Determine the [x, y] coordinate at the center of the cell enclosing the given text.  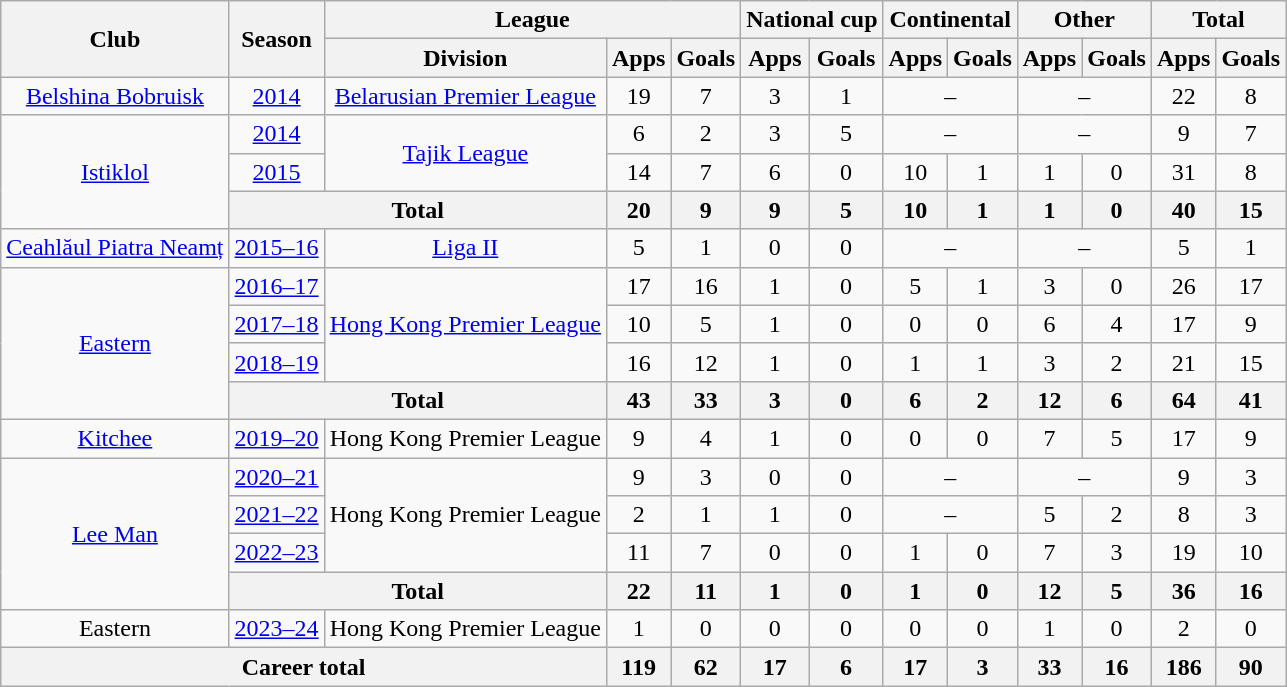
Ceahlăul Piatra Neamț [115, 248]
Tajik League [465, 153]
2022–23 [276, 553]
Kitchee [115, 438]
Liga II [465, 248]
2015 [276, 172]
119 [638, 667]
National cup [812, 20]
2021–22 [276, 515]
62 [706, 667]
41 [1251, 400]
Career total [304, 667]
Season [276, 39]
2019–20 [276, 438]
2015–16 [276, 248]
90 [1251, 667]
Belarusian Premier League [465, 96]
2016–17 [276, 286]
43 [638, 400]
40 [1183, 210]
21 [1183, 362]
31 [1183, 172]
Other [1084, 20]
64 [1183, 400]
Club [115, 39]
Division [465, 58]
League [532, 20]
186 [1183, 667]
2018–19 [276, 362]
14 [638, 172]
Continental [950, 20]
2023–24 [276, 629]
Istiklol [115, 172]
36 [1183, 591]
Lee Man [115, 534]
2020–21 [276, 477]
20 [638, 210]
Belshina Bobruisk [115, 96]
26 [1183, 286]
2017–18 [276, 324]
